Return (x, y) of the center of cell containing provided text 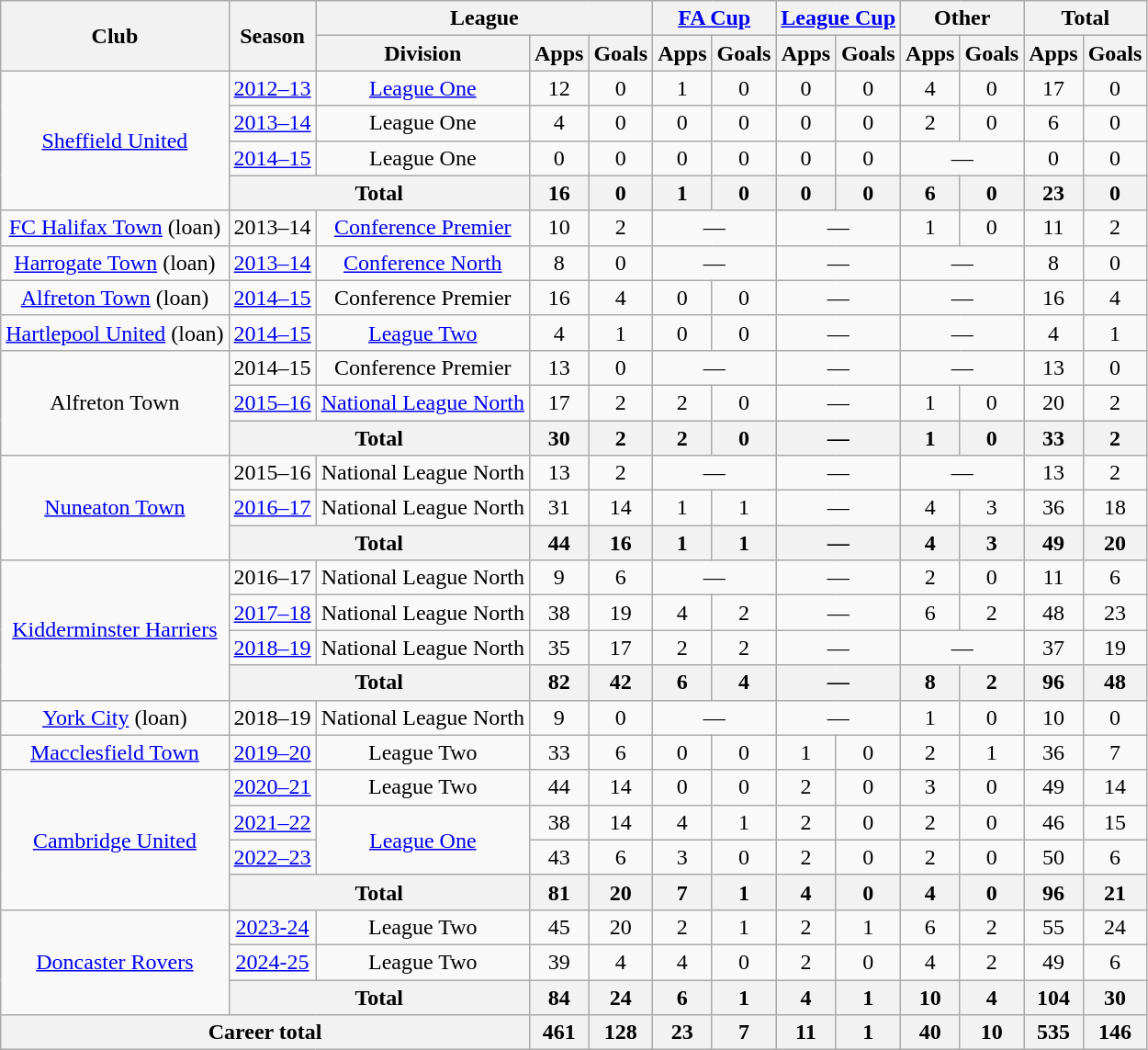
Alfreton Town (115, 402)
Macclesfield Town (115, 752)
Season (272, 36)
2017–18 (272, 613)
Alfreton Town (loan) (115, 298)
35 (558, 648)
84 (558, 997)
2020–21 (272, 787)
21 (1115, 892)
31 (558, 508)
2024-25 (272, 962)
461 (558, 1033)
2023-24 (272, 927)
Harrogate Town (loan) (115, 263)
82 (558, 683)
43 (558, 857)
535 (1053, 1033)
55 (1053, 927)
Division (422, 53)
League (484, 18)
Conference North (422, 263)
York City (loan) (115, 717)
League Cup (838, 18)
128 (621, 1033)
Kidderminster Harriers (115, 630)
50 (1053, 857)
18 (1115, 508)
146 (1115, 1033)
Cambridge United (115, 840)
Career total (265, 1033)
FC Halifax Town (loan) (115, 228)
2012–13 (272, 88)
2022–23 (272, 857)
37 (1053, 648)
FA Cup (715, 18)
40 (930, 1033)
42 (621, 683)
104 (1053, 997)
Other (962, 18)
Club (115, 36)
Nuneaton Town (115, 508)
81 (558, 892)
15 (1115, 822)
12 (558, 88)
Sheffield United (115, 141)
Hartlepool United (loan) (115, 333)
2021–22 (272, 822)
46 (1053, 822)
2019–20 (272, 752)
Doncaster Rovers (115, 962)
39 (558, 962)
45 (558, 927)
